Determine the (X, Y) coordinate at the center of the cell enclosing the given text.  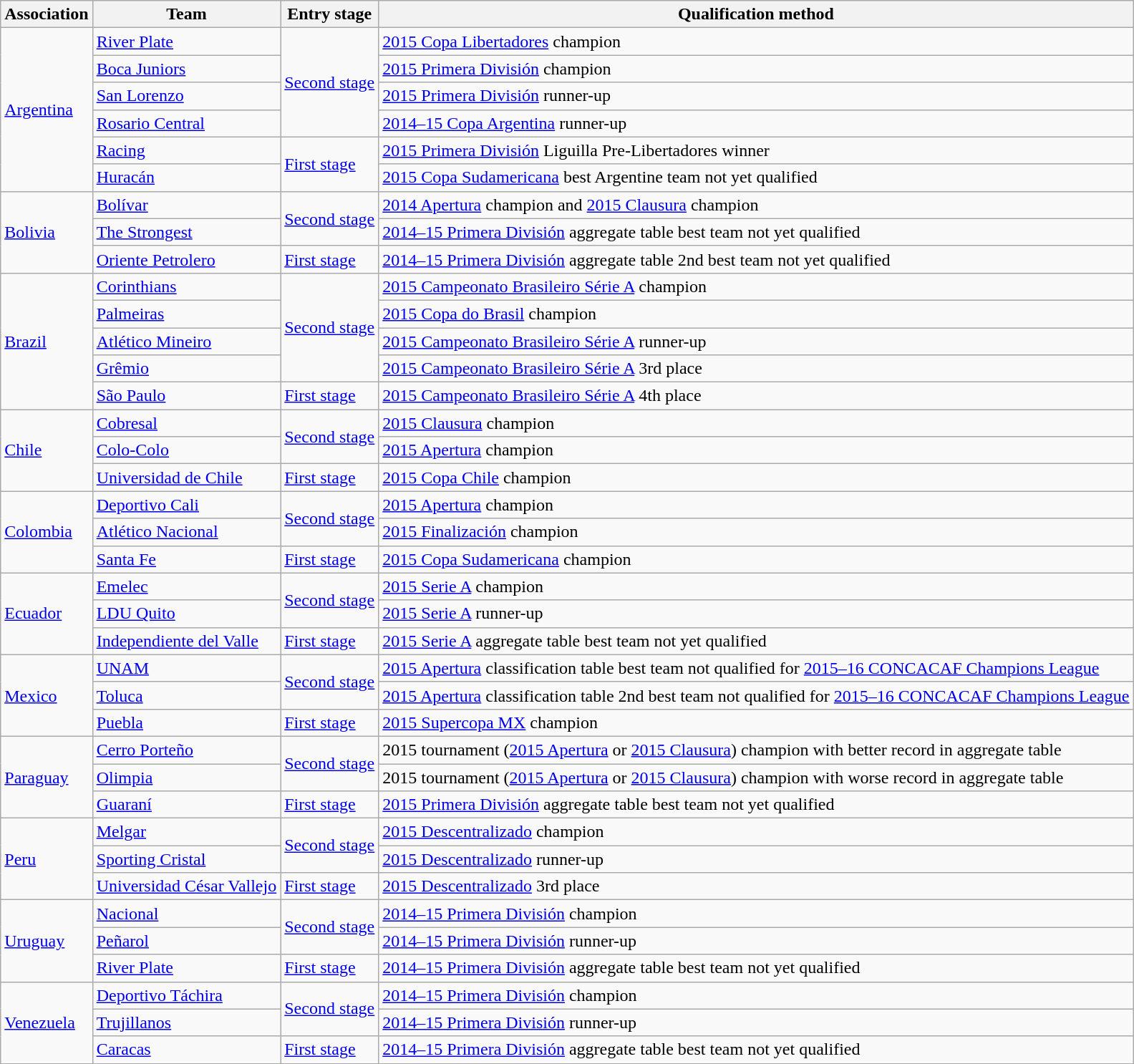
Peru (47, 859)
Peñarol (186, 941)
2015 Primera División runner-up (756, 96)
2015 Primera División aggregate table best team not yet qualified (756, 805)
Atlético Mineiro (186, 342)
Toluca (186, 695)
Olimpia (186, 777)
Entry stage (329, 14)
2015 Copa Sudamericana champion (756, 559)
Puebla (186, 722)
2015 Campeonato Brasileiro Série A champion (756, 286)
Sporting Cristal (186, 859)
Universidad de Chile (186, 478)
2014–15 Primera División aggregate table 2nd best team not yet qualified (756, 259)
LDU Quito (186, 614)
The Strongest (186, 232)
Ecuador (47, 614)
Venezuela (47, 1022)
2015 Clausura champion (756, 423)
2015 Apertura classification table best team not qualified for 2015–16 CONCACAF Champions League (756, 668)
2015 Campeonato Brasileiro Série A 4th place (756, 396)
2015 Finalización champion (756, 532)
2015 tournament (2015 Apertura or 2015 Clausura) champion with worse record in aggregate table (756, 777)
Colombia (47, 532)
Bolivia (47, 232)
2015 Copa do Brasil champion (756, 314)
Guaraní (186, 805)
2015 Campeonato Brasileiro Série A 3rd place (756, 369)
Rosario Central (186, 123)
Trujillanos (186, 1022)
2015 Serie A aggregate table best team not yet qualified (756, 641)
Paraguay (47, 777)
Cerro Porteño (186, 750)
2015 Primera División champion (756, 69)
Argentina (47, 110)
2015 Campeonato Brasileiro Série A runner-up (756, 342)
2015 Serie A champion (756, 586)
2015 Descentralizado champion (756, 832)
Colo-Colo (186, 450)
2015 tournament (2015 Apertura or 2015 Clausura) champion with better record in aggregate table (756, 750)
Nacional (186, 914)
2015 Primera División Liguilla Pre-Libertadores winner (756, 150)
2015 Apertura classification table 2nd best team not qualified for 2015–16 CONCACAF Champions League (756, 695)
Deportivo Táchira (186, 995)
UNAM (186, 668)
2014–15 Copa Argentina runner-up (756, 123)
Mexico (47, 695)
Bolívar (186, 205)
Deportivo Cali (186, 505)
Huracán (186, 178)
Uruguay (47, 941)
2015 Copa Libertadores champion (756, 42)
2014 Apertura champion and 2015 Clausura champion (756, 205)
Melgar (186, 832)
Oriente Petrolero (186, 259)
São Paulo (186, 396)
2015 Descentralizado 3rd place (756, 886)
Caracas (186, 1050)
San Lorenzo (186, 96)
Chile (47, 450)
Emelec (186, 586)
2015 Copa Sudamericana best Argentine team not yet qualified (756, 178)
Qualification method (756, 14)
2015 Descentralizado runner-up (756, 859)
2015 Supercopa MX champion (756, 722)
Racing (186, 150)
2015 Serie A runner-up (756, 614)
Independiente del Valle (186, 641)
Grêmio (186, 369)
Atlético Nacional (186, 532)
Brazil (47, 341)
Cobresal (186, 423)
Corinthians (186, 286)
Boca Juniors (186, 69)
Team (186, 14)
Santa Fe (186, 559)
Universidad César Vallejo (186, 886)
2015 Copa Chile champion (756, 478)
Palmeiras (186, 314)
Association (47, 14)
